Detect which cell encompasses the target text, then output its [x, y] center coordinate. 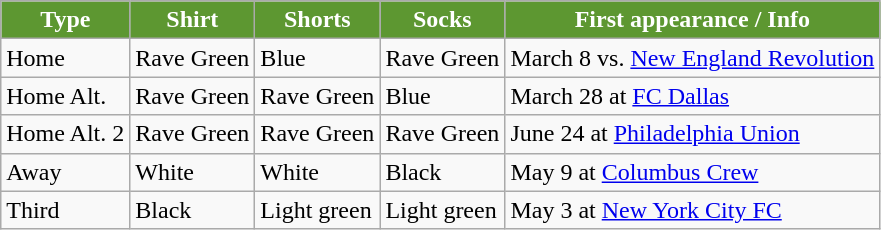
Away [66, 172]
Socks [442, 20]
June 24 at Philadelphia Union [692, 134]
March 28 at FC Dallas [692, 96]
First appearance / Info [692, 20]
Type [66, 20]
Shirt [192, 20]
March 8 vs. New England Revolution [692, 58]
May 3 at New York City FC [692, 210]
Home [66, 58]
Shorts [318, 20]
Third [66, 210]
Home Alt. 2 [66, 134]
Home Alt. [66, 96]
May 9 at Columbus Crew [692, 172]
